Return (X, Y) of the center of cell containing provided text 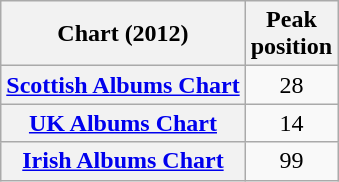
99 (291, 161)
Chart (2012) (123, 34)
Scottish Albums Chart (123, 85)
Peakposition (291, 34)
28 (291, 85)
Irish Albums Chart (123, 161)
UK Albums Chart (123, 123)
14 (291, 123)
